Return the [X, Y] coordinate for the center point of the cell that contains the specified text.  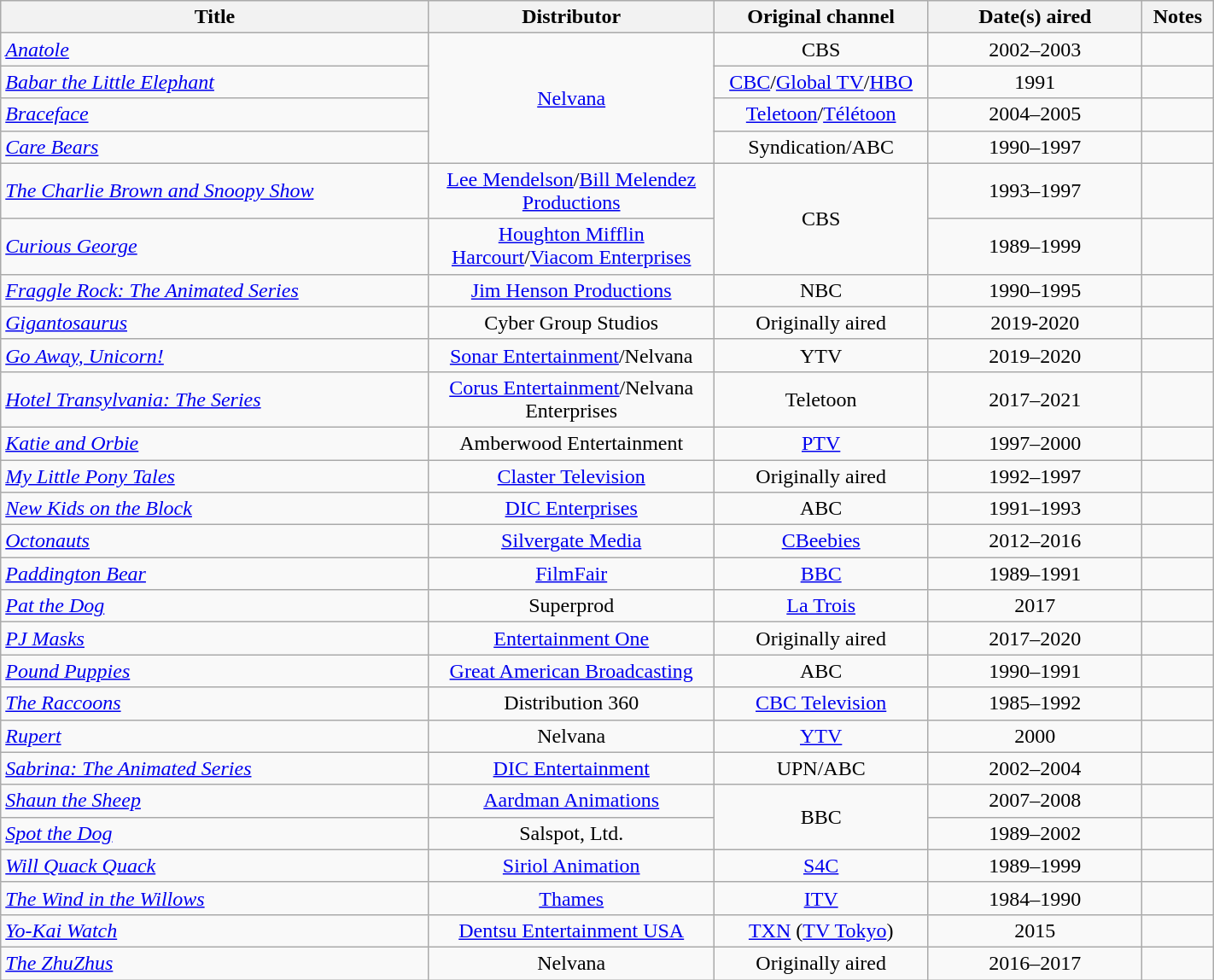
Jim Henson Productions [571, 290]
Great American Broadcasting [571, 671]
The Raccoons [215, 703]
Lee Mendelson/Bill Melendez Productions [571, 191]
The Wind in the Willows [215, 898]
Cyber Group Studios [571, 323]
CBeebies [821, 541]
Katie and Orbie [215, 443]
DIC Enterprises [571, 509]
FilmFair [571, 574]
Syndication/ABC [821, 147]
Salspot, Ltd. [571, 833]
1990–1995 [1035, 290]
Braceface [215, 114]
CBC/Global TV/HBO [821, 82]
Dentsu Entertainment USA [571, 930]
Paddington Bear [215, 574]
1997–2000 [1035, 443]
Sonar Entertainment/Nelvana [571, 355]
Pound Puppies [215, 671]
UPN/ABC [821, 768]
Distributor [571, 17]
Teletoon [821, 400]
Entertainment One [571, 639]
Shaun the Sheep [215, 801]
1985–1992 [1035, 703]
2004–2005 [1035, 114]
Rupert [215, 736]
1989–1991 [1035, 574]
Yo-Kai Watch [215, 930]
Babar the Little Elephant [215, 82]
1984–1990 [1035, 898]
La Trois [821, 606]
Fraggle Rock: The Animated Series [215, 290]
Aardman Animations [571, 801]
Sabrina: The Animated Series [215, 768]
Pat the Dog [215, 606]
Thames [571, 898]
1992–1997 [1035, 475]
1993–1997 [1035, 191]
DIC Entertainment [571, 768]
1991 [1035, 82]
1991–1993 [1035, 509]
1990–1991 [1035, 671]
2017 [1035, 606]
Spot the Dog [215, 833]
Corus Entertainment/Nelvana Enterprises [571, 400]
S4C [821, 866]
CBC Television [821, 703]
My Little Pony Tales [215, 475]
Title [215, 17]
Go Away, Unicorn! [215, 355]
Curious George [215, 246]
2012–2016 [1035, 541]
2017–2021 [1035, 400]
Anatole [215, 50]
Gigantosaurus [215, 323]
Silvergate Media [571, 541]
The Charlie Brown and Snoopy Show [215, 191]
Distribution 360 [571, 703]
2002–2003 [1035, 50]
Notes [1178, 17]
Octonauts [215, 541]
Date(s) aired [1035, 17]
TXN (TV Tokyo) [821, 930]
Teletoon/Télétoon [821, 114]
PJ Masks [215, 639]
2015 [1035, 930]
The ZhuZhus [215, 963]
1990–1997 [1035, 147]
1989–2002 [1035, 833]
ITV [821, 898]
Original channel [821, 17]
Will Quack Quack [215, 866]
Care Bears [215, 147]
PTV [821, 443]
2016–2017 [1035, 963]
Amberwood Entertainment [571, 443]
Hotel Transylvania: The Series [215, 400]
NBC [821, 290]
Claster Television [571, 475]
2000 [1035, 736]
Houghton Mifflin Harcourt/Viacom Enterprises [571, 246]
Siriol Animation [571, 866]
2019–2020 [1035, 355]
2019-2020 [1035, 323]
2007–2008 [1035, 801]
2017–2020 [1035, 639]
Superprod [571, 606]
New Kids on the Block [215, 509]
2002–2004 [1035, 768]
